Scan for the cell matching the given text and deliver its (x, y) coordinate at center. 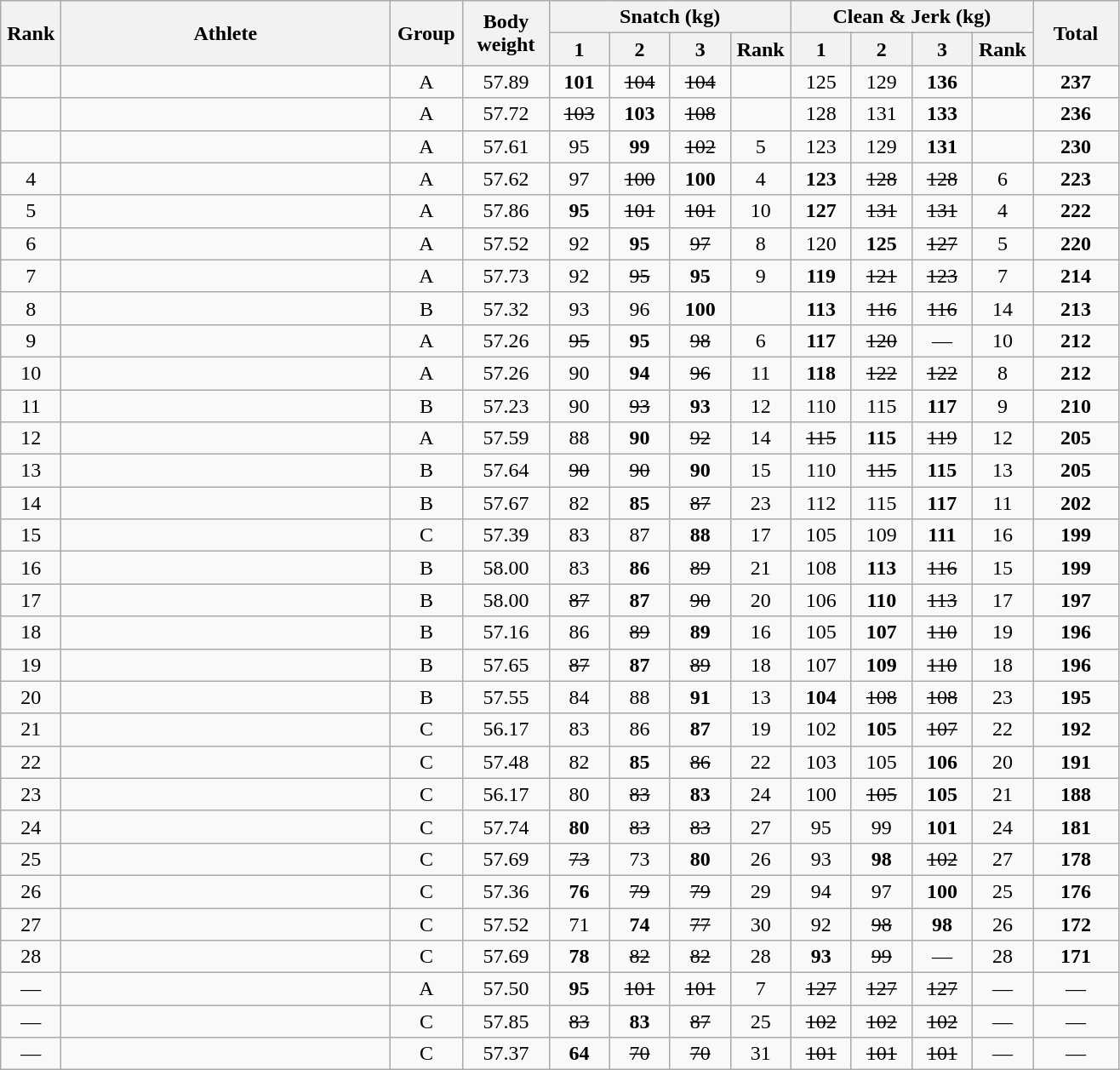
222 (1076, 211)
197 (1076, 600)
202 (1076, 503)
Athlete (226, 33)
57.55 (506, 697)
Group (426, 33)
214 (1076, 276)
29 (761, 891)
178 (1076, 859)
57.59 (506, 438)
230 (1076, 146)
57.61 (506, 146)
220 (1076, 243)
57.85 (506, 1021)
57.39 (506, 535)
57.50 (506, 989)
57.23 (506, 406)
118 (820, 373)
213 (1076, 308)
Clean & Jerk (kg) (911, 17)
57.16 (506, 632)
84 (579, 697)
176 (1076, 891)
136 (941, 82)
Snatch (kg) (670, 17)
172 (1076, 924)
77 (700, 924)
57.32 (506, 308)
57.62 (506, 179)
57.65 (506, 665)
188 (1076, 794)
121 (882, 276)
195 (1076, 697)
57.67 (506, 503)
Body weight (506, 33)
236 (1076, 114)
133 (941, 114)
30 (761, 924)
112 (820, 503)
57.89 (506, 82)
181 (1076, 827)
91 (700, 697)
57.74 (506, 827)
74 (640, 924)
191 (1076, 762)
Total (1076, 33)
171 (1076, 957)
223 (1076, 179)
210 (1076, 406)
57.86 (506, 211)
76 (579, 891)
57.73 (506, 276)
57.64 (506, 471)
111 (941, 535)
78 (579, 957)
71 (579, 924)
57.48 (506, 762)
57.36 (506, 891)
57.72 (506, 114)
57.37 (506, 1054)
192 (1076, 730)
64 (579, 1054)
237 (1076, 82)
31 (761, 1054)
